Locate the cell with the specified text and output its (x, y) center coordinate. 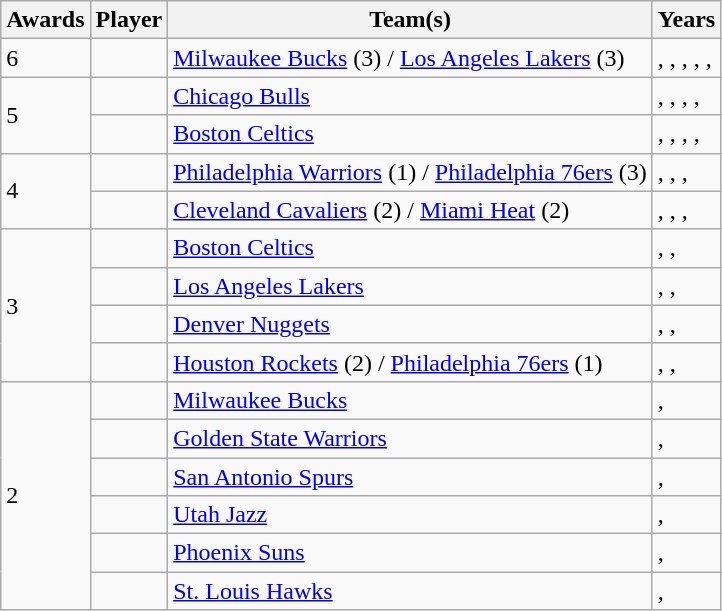
6 (46, 58)
Player (129, 20)
5 (46, 115)
Phoenix Suns (410, 553)
Houston Rockets (2) / Philadelphia 76ers (1) (410, 362)
Milwaukee Bucks (410, 400)
Cleveland Cavaliers (2) / Miami Heat (2) (410, 210)
Chicago Bulls (410, 96)
4 (46, 191)
Utah Jazz (410, 515)
Denver Nuggets (410, 324)
San Antonio Spurs (410, 477)
St. Louis Hawks (410, 591)
Team(s) (410, 20)
, , , , , (686, 58)
Milwaukee Bucks (3) / Los Angeles Lakers (3) (410, 58)
2 (46, 495)
Philadelphia Warriors (1) / Philadelphia 76ers (3) (410, 172)
Los Angeles Lakers (410, 286)
3 (46, 305)
Awards (46, 20)
Golden State Warriors (410, 438)
Years (686, 20)
